Scan for the cell matching the given text and deliver its (x, y) coordinate at center. 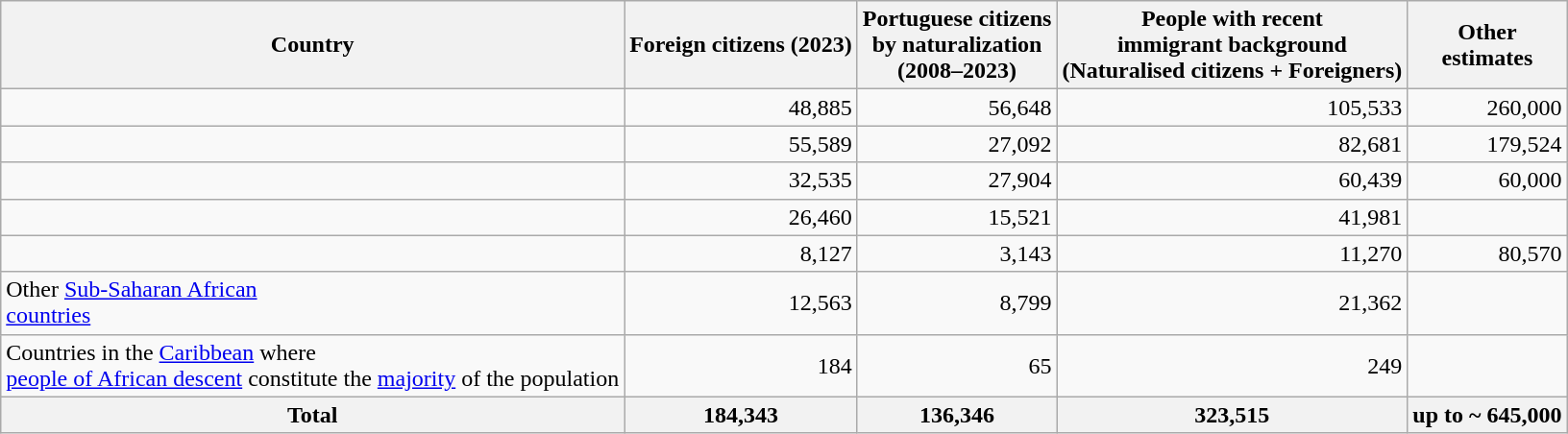
80,570 (1487, 253)
184 (742, 365)
60,000 (1487, 181)
27,904 (957, 181)
8,127 (742, 253)
People with recentimmigrant background(Naturalised citizens + Foreigners) (1232, 45)
up to ~ 645,000 (1487, 415)
12,563 (742, 303)
Total (313, 415)
56,648 (957, 108)
82,681 (1232, 144)
105,533 (1232, 108)
65 (957, 365)
3,143 (957, 253)
323,515 (1232, 415)
179,524 (1487, 144)
Foreign citizens (2023) (742, 45)
32,535 (742, 181)
8,799 (957, 303)
249 (1232, 365)
Countries in the Caribbean wherepeople of African descent constitute the majority of the population (313, 365)
21,362 (1232, 303)
55,589 (742, 144)
Country (313, 45)
15,521 (957, 217)
Portuguese citizensby naturalization(2008–2023) (957, 45)
Otherestimates (1487, 45)
260,000 (1487, 108)
41,981 (1232, 217)
184,343 (742, 415)
27,092 (957, 144)
11,270 (1232, 253)
48,885 (742, 108)
Other Sub-Saharan Africancountries (313, 303)
60,439 (1232, 181)
26,460 (742, 217)
136,346 (957, 415)
